Return (x, y) of the center of cell containing provided text 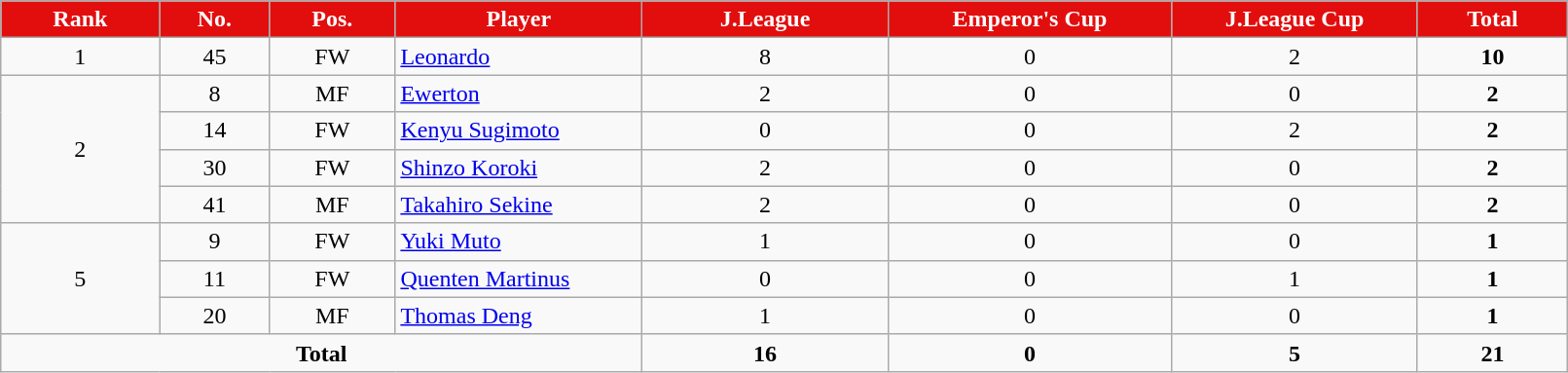
30 (214, 168)
21 (1493, 353)
Rank (80, 19)
Yuki Muto (519, 242)
45 (214, 56)
10 (1493, 56)
Emperor's Cup (1030, 19)
Kenyu Sugimoto (519, 131)
11 (214, 279)
Leonardo (519, 56)
Ewerton (519, 93)
Quenten Martinus (519, 279)
J.League Cup (1295, 19)
20 (214, 316)
Thomas Deng (519, 316)
No. (214, 19)
9 (214, 242)
14 (214, 131)
Pos. (333, 19)
41 (214, 205)
Shinzo Koroki (519, 168)
Player (519, 19)
Takahiro Sekine (519, 205)
J.League (765, 19)
16 (765, 353)
